Extract the (x, y) coordinate from the center of the cell holding the provided text.  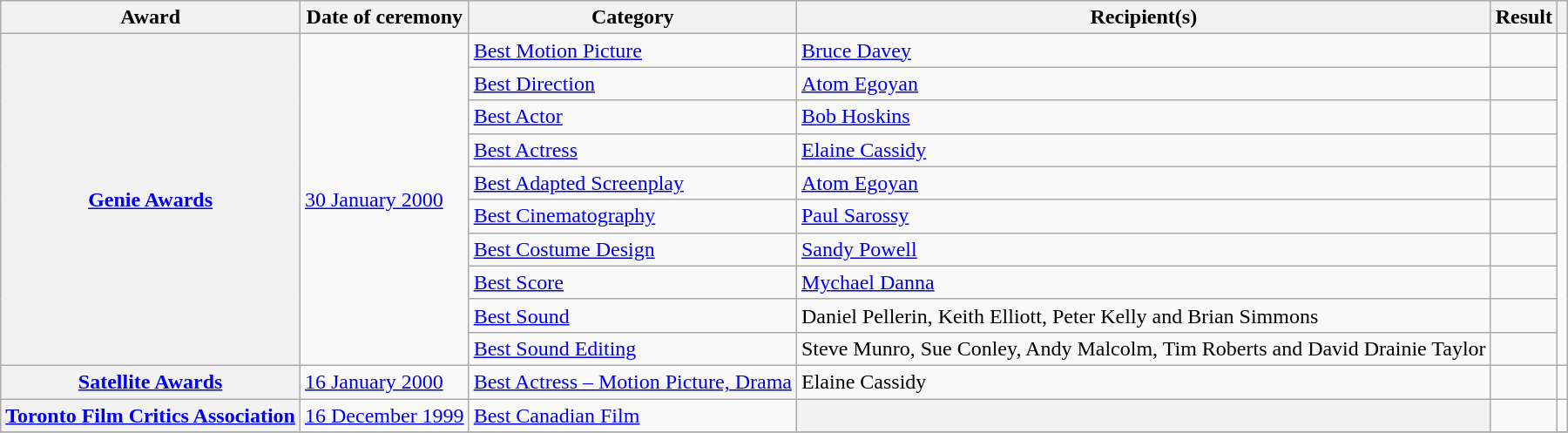
30 January 2000 (384, 200)
Best Motion Picture (632, 51)
Best Adapted Screenplay (632, 183)
Genie Awards (151, 200)
Best Score (632, 282)
Result (1524, 17)
Date of ceremony (384, 17)
Satellite Awards (151, 382)
Best Actress (632, 150)
Daniel Pellerin, Keith Elliott, Peter Kelly and Brian Simmons (1143, 315)
Best Costume Design (632, 249)
Mychael Danna (1143, 282)
Best Cinematography (632, 216)
Best Actor (632, 117)
Category (632, 17)
Bruce Davey (1143, 51)
Best Sound (632, 315)
Best Canadian Film (632, 416)
Steve Munro, Sue Conley, Andy Malcolm, Tim Roberts and David Drainie Taylor (1143, 348)
Sandy Powell (1143, 249)
Toronto Film Critics Association (151, 416)
Bob Hoskins (1143, 117)
16 January 2000 (384, 382)
Best Direction (632, 84)
16 December 1999 (384, 416)
Paul Sarossy (1143, 216)
Recipient(s) (1143, 17)
Best Actress – Motion Picture, Drama (632, 382)
Award (151, 17)
Best Sound Editing (632, 348)
